Output the (x, y) coordinate of the center of the cell containing the given text.  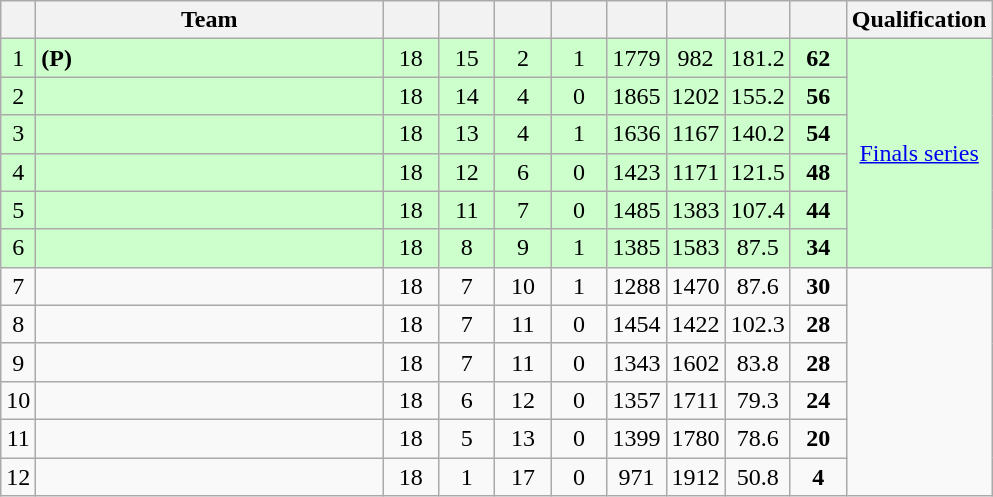
982 (696, 58)
78.6 (758, 438)
44 (818, 210)
121.5 (758, 172)
34 (818, 248)
1636 (636, 134)
1167 (696, 134)
1383 (696, 210)
79.3 (758, 400)
1780 (696, 438)
56 (818, 96)
1171 (696, 172)
3 (18, 134)
1202 (696, 96)
155.2 (758, 96)
24 (818, 400)
1583 (696, 248)
83.8 (758, 362)
14 (467, 96)
1865 (636, 96)
1288 (636, 286)
1485 (636, 210)
1711 (696, 400)
1779 (636, 58)
15 (467, 58)
48 (818, 172)
1423 (636, 172)
971 (636, 477)
1454 (636, 324)
20 (818, 438)
1602 (696, 362)
30 (818, 286)
17 (523, 477)
62 (818, 58)
87.5 (758, 248)
Qualification (919, 20)
50.8 (758, 477)
(P) (210, 58)
Finals series (919, 153)
107.4 (758, 210)
140.2 (758, 134)
87.6 (758, 286)
1422 (696, 324)
1385 (636, 248)
181.2 (758, 58)
1357 (636, 400)
1399 (636, 438)
1470 (696, 286)
Team (210, 20)
1343 (636, 362)
1912 (696, 477)
102.3 (758, 324)
54 (818, 134)
